Identify which cell holds the provided text, then report its (X, Y) central coordinate. 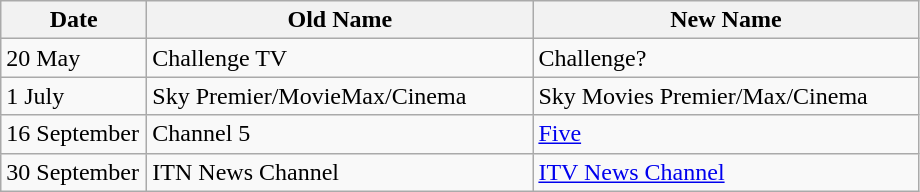
New Name (726, 20)
Date (74, 20)
Old Name (340, 20)
ITV News Channel (726, 172)
Challenge TV (340, 58)
20 May (74, 58)
30 September (74, 172)
Sky Premier/MovieMax/Cinema (340, 96)
Sky Movies Premier/Max/Cinema (726, 96)
16 September (74, 134)
Five (726, 134)
Channel 5 (340, 134)
ITN News Channel (340, 172)
1 July (74, 96)
Challenge? (726, 58)
